Return [x, y] of the center of cell containing provided text 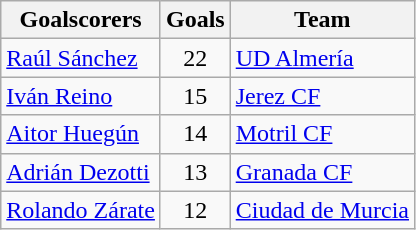
Aitor Huegún [81, 134]
Ciudad de Murcia [322, 210]
Raúl Sánchez [81, 58]
12 [195, 210]
UD Almería [322, 58]
Rolando Zárate [81, 210]
Granada CF [322, 172]
Goalscorers [81, 20]
13 [195, 172]
Jerez CF [322, 96]
Adrián Dezotti [81, 172]
Team [322, 20]
14 [195, 134]
Motril CF [322, 134]
Iván Reino [81, 96]
Goals [195, 20]
22 [195, 58]
15 [195, 96]
